Find where the given text appears and provide that cell's center as [X, Y] coordinate. 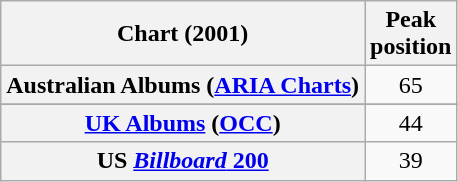
Australian Albums (ARIA Charts) [183, 85]
44 [411, 123]
39 [411, 161]
UK Albums (OCC) [183, 123]
65 [411, 85]
Peakposition [411, 34]
Chart (2001) [183, 34]
US Billboard 200 [183, 161]
